Scan for the cell matching the given text and deliver its [X, Y] coordinate at center. 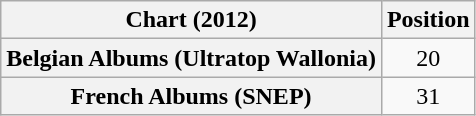
Belgian Albums (Ultratop Wallonia) [192, 58]
31 [428, 96]
French Albums (SNEP) [192, 96]
Position [428, 20]
20 [428, 58]
Chart (2012) [192, 20]
